Find where the given text appears and provide that cell's center as [x, y] coordinate. 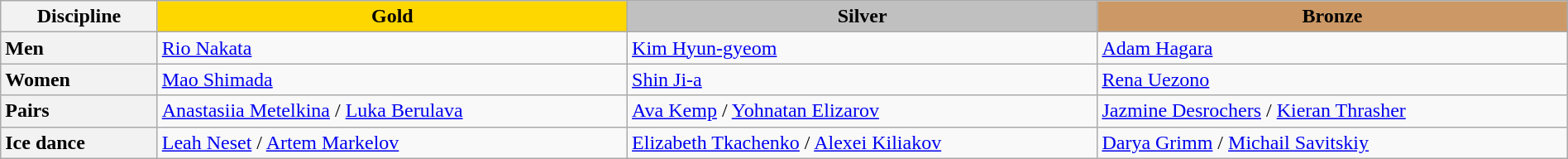
Kim Hyun-gyeom [863, 48]
Adam Hagara [1332, 48]
Ava Kemp / Yohnatan Elizarov [863, 111]
Darya Grimm / Michail Savitskiy [1332, 142]
Discipline [79, 17]
Jazmine Desrochers / Kieran Thrasher [1332, 111]
Rio Nakata [392, 48]
Ice dance [79, 142]
Women [79, 79]
Anastasiia Metelkina / Luka Berulava [392, 111]
Men [79, 48]
Bronze [1332, 17]
Pairs [79, 111]
Rena Uezono [1332, 79]
Mao Shimada [392, 79]
Elizabeth Tkachenko / Alexei Kiliakov [863, 142]
Gold [392, 17]
Leah Neset / Artem Markelov [392, 142]
Silver [863, 17]
Shin Ji-a [863, 79]
